Search for the cell housing the specified text and yield its [X, Y] center coordinate. 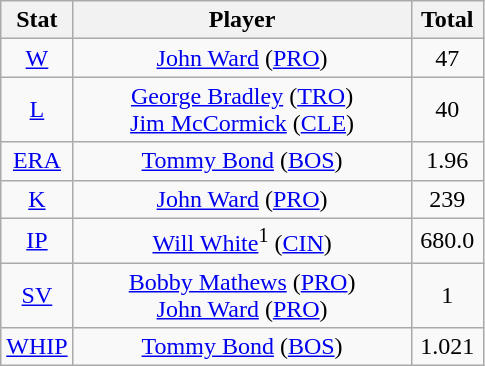
1 [447, 296]
1.021 [447, 347]
K [37, 199]
680.0 [447, 240]
WHIP [37, 347]
1.96 [447, 161]
47 [447, 58]
SV [37, 296]
Bobby Mathews (PRO)John Ward (PRO) [242, 296]
239 [447, 199]
40 [447, 110]
Will White1 (CIN) [242, 240]
Total [447, 20]
Player [242, 20]
IP [37, 240]
L [37, 110]
George Bradley (TRO)Jim McCormick (CLE) [242, 110]
ERA [37, 161]
Stat [37, 20]
W [37, 58]
